Scan for the cell matching the given text and deliver its [x, y] coordinate at center. 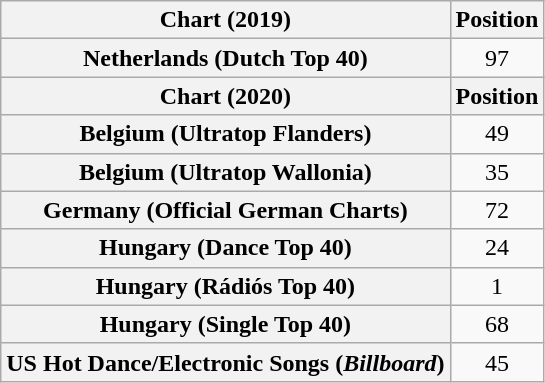
45 [497, 362]
Hungary (Single Top 40) [226, 324]
US Hot Dance/Electronic Songs (Billboard) [226, 362]
72 [497, 210]
Germany (Official German Charts) [226, 210]
24 [497, 248]
1 [497, 286]
Chart (2020) [226, 96]
68 [497, 324]
Belgium (Ultratop Flanders) [226, 134]
35 [497, 172]
Netherlands (Dutch Top 40) [226, 58]
Belgium (Ultratop Wallonia) [226, 172]
Chart (2019) [226, 20]
97 [497, 58]
49 [497, 134]
Hungary (Rádiós Top 40) [226, 286]
Hungary (Dance Top 40) [226, 248]
